For the text-containing cell, return its midpoint in [X, Y] coordinate format. 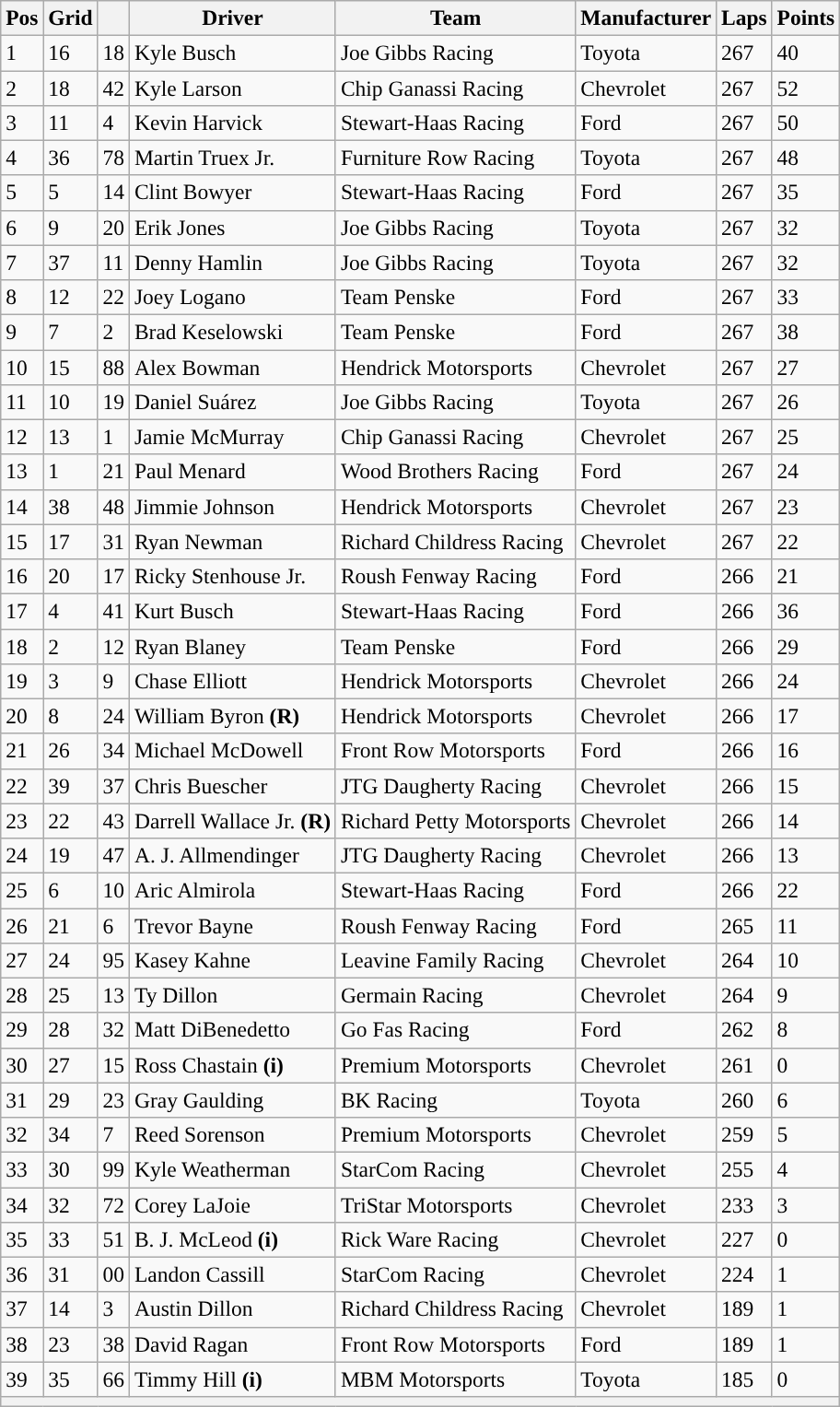
Timmy Hill (i) [232, 1379]
Kyle Busch [232, 53]
42 [113, 88]
261 [744, 1065]
72 [113, 1204]
Ross Chastain (i) [232, 1065]
41 [113, 611]
Chase Elliott [232, 681]
259 [744, 1134]
Landon Cassill [232, 1274]
Michael McDowell [232, 751]
66 [113, 1379]
233 [744, 1204]
185 [744, 1379]
Joey Logano [232, 297]
Ryan Blaney [232, 646]
Jamie McMurray [232, 437]
Manufacturer [647, 18]
Points [806, 18]
227 [744, 1239]
Austin Dillon [232, 1309]
50 [806, 123]
40 [806, 53]
260 [744, 1100]
265 [744, 925]
Matt DiBenedetto [232, 1030]
David Ragan [232, 1344]
Furniture Row Racing [455, 158]
Denny Hamlin [232, 263]
Chris Buescher [232, 786]
Clint Bowyer [232, 193]
Aric Almirola [232, 890]
43 [113, 821]
Jimmie Johnson [232, 507]
Leavine Family Racing [455, 960]
Gray Gaulding [232, 1100]
TriStar Motorsports [455, 1204]
B. J. McLeod (i) [232, 1239]
William Byron (R) [232, 716]
Team [455, 18]
Kurt Busch [232, 611]
78 [113, 158]
Ty Dillon [232, 995]
88 [113, 367]
MBM Motorsports [455, 1379]
224 [744, 1274]
00 [113, 1274]
Kyle Weatherman [232, 1169]
Erik Jones [232, 228]
Grid [70, 18]
Laps [744, 18]
BK Racing [455, 1100]
Ryan Newman [232, 542]
Daniel Suárez [232, 402]
99 [113, 1169]
255 [744, 1169]
Go Fas Racing [455, 1030]
Reed Sorenson [232, 1134]
Wood Brothers Racing [455, 472]
Kyle Larson [232, 88]
Alex Bowman [232, 367]
Martin Truex Jr. [232, 158]
Pos [22, 18]
52 [806, 88]
A. J. Allmendinger [232, 855]
Ricky Stenhouse Jr. [232, 576]
Darrell Wallace Jr. (R) [232, 821]
Trevor Bayne [232, 925]
Paul Menard [232, 472]
51 [113, 1239]
Driver [232, 18]
Kasey Kahne [232, 960]
262 [744, 1030]
95 [113, 960]
Corey LaJoie [232, 1204]
Kevin Harvick [232, 123]
Richard Petty Motorsports [455, 821]
Brad Keselowski [232, 332]
47 [113, 855]
Germain Racing [455, 995]
Rick Ware Racing [455, 1239]
